Return [x, y] of the center of cell containing provided text 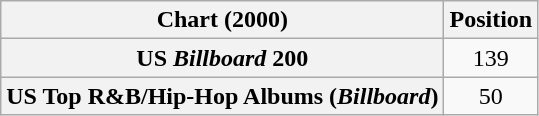
50 [491, 96]
Position [491, 20]
139 [491, 58]
US Billboard 200 [222, 58]
Chart (2000) [222, 20]
US Top R&B/Hip-Hop Albums (Billboard) [222, 96]
